From the cell containing the given text, extract its center point as [x, y] coordinate. 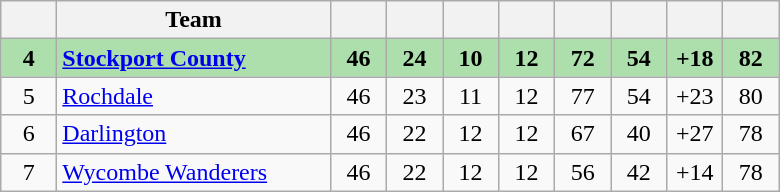
82 [751, 58]
+23 [695, 96]
24 [414, 58]
5 [29, 96]
Darlington [194, 134]
+27 [695, 134]
10 [470, 58]
23 [414, 96]
56 [583, 172]
Rochdale [194, 96]
42 [639, 172]
4 [29, 58]
40 [639, 134]
67 [583, 134]
Team [194, 20]
72 [583, 58]
80 [751, 96]
+14 [695, 172]
11 [470, 96]
Wycombe Wanderers [194, 172]
7 [29, 172]
Stockport County [194, 58]
+18 [695, 58]
6 [29, 134]
77 [583, 96]
